From the cell containing the given text, extract its center point as (x, y) coordinate. 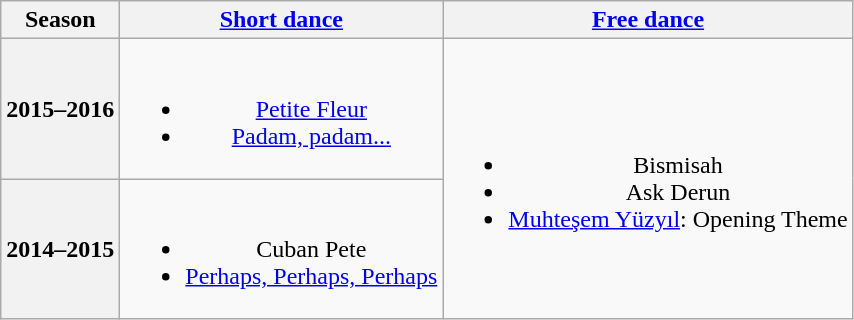
Short dance (282, 20)
BismisahAsk DerunMuhteşem Yüzyıl: Opening Theme (648, 179)
2014–2015 (60, 249)
2015–2016 (60, 109)
Cuban PetePerhaps, Perhaps, Perhaps (282, 249)
Free dance (648, 20)
Season (60, 20)
Petite Fleur Padam, padam... (282, 109)
